Scan for the cell matching the given text and deliver its [x, y] coordinate at center. 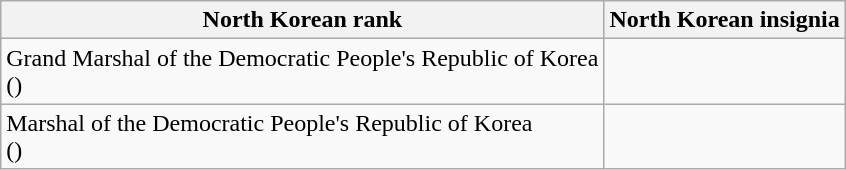
Marshal of the Democratic People's Republic of Korea() [302, 136]
Grand Marshal of the Democratic People's Republic of Korea() [302, 72]
North Korean rank [302, 20]
North Korean insignia [724, 20]
